Return [X, Y] of the center of cell containing provided text 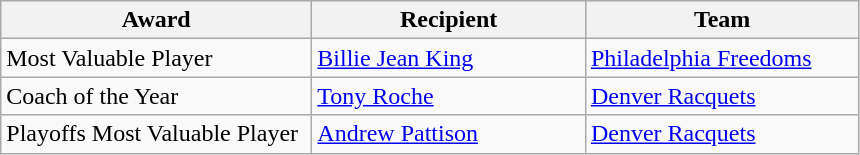
Andrew Pattison [449, 134]
Coach of the Year [156, 96]
Philadelphia Freedoms [722, 58]
Tony Roche [449, 96]
Most Valuable Player [156, 58]
Recipient [449, 20]
Team [722, 20]
Playoffs Most Valuable Player [156, 134]
Award [156, 20]
Billie Jean King [449, 58]
